Extract the (x, y) coordinate from the center of the cell holding the provided text.  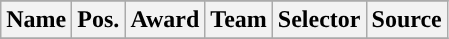
Pos. (98, 20)
Team (239, 20)
Selector (319, 20)
Name (36, 20)
Source (406, 20)
Award (165, 20)
